Identify which cell holds the provided text, then report its (x, y) central coordinate. 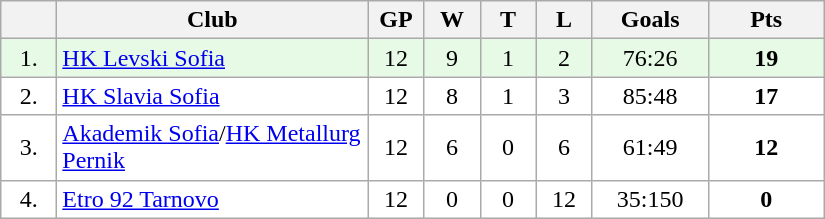
2 (564, 58)
3. (29, 148)
W (452, 20)
1. (29, 58)
2. (29, 96)
Pts (766, 20)
HK Levski Sofia (212, 58)
85:48 (650, 96)
8 (452, 96)
Club (212, 20)
9 (452, 58)
4. (29, 199)
L (564, 20)
76:26 (650, 58)
35:150 (650, 199)
T (508, 20)
Goals (650, 20)
Etro 92 Tarnovo (212, 199)
61:49 (650, 148)
19 (766, 58)
17 (766, 96)
3 (564, 96)
Akademik Sofia/HK Metallurg Pernik (212, 148)
GP (396, 20)
HK Slavia Sofia (212, 96)
